From the cell containing the given text, extract its center point as [X, Y] coordinate. 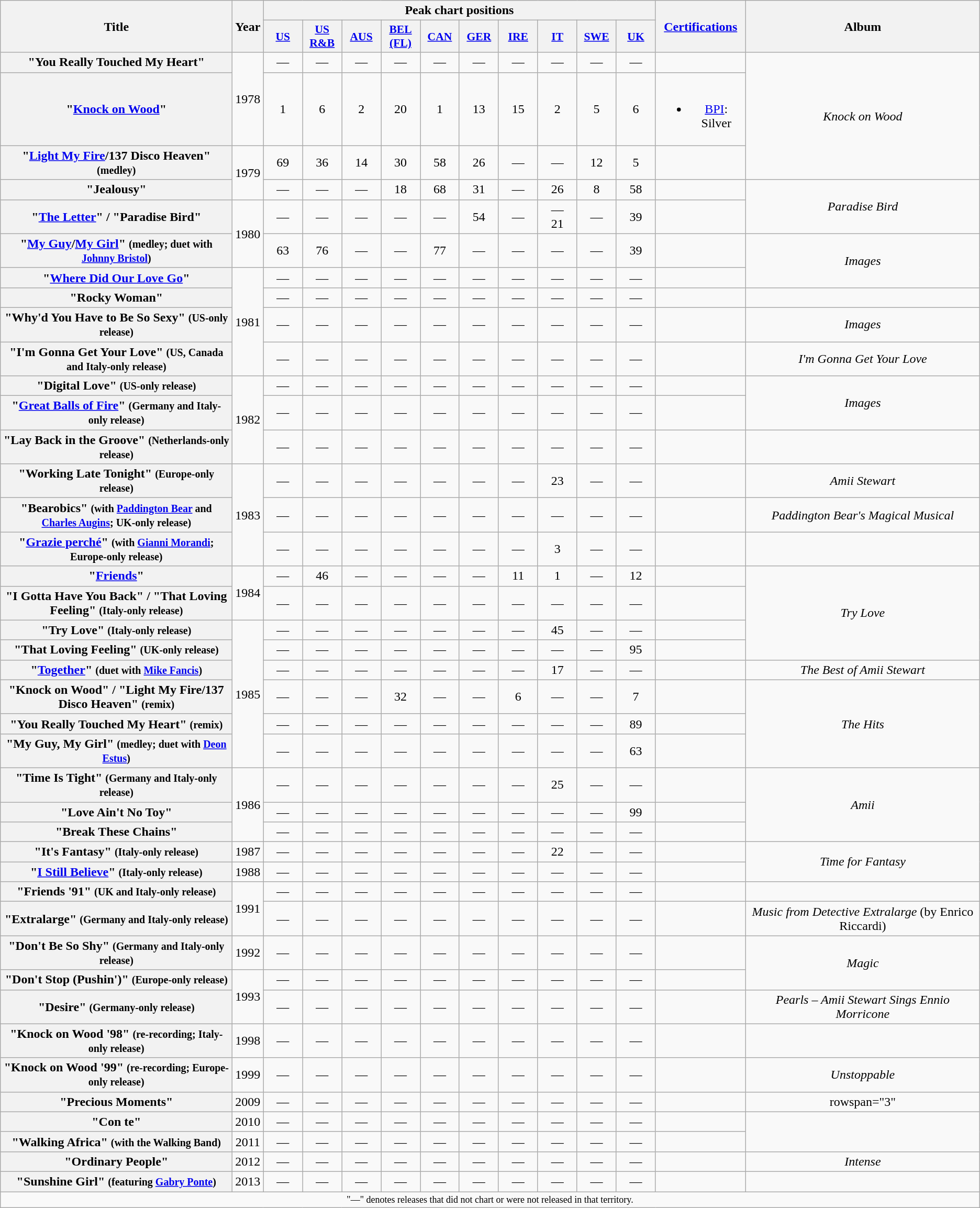
2009 [248, 1102]
—21 [557, 217]
30 [401, 162]
31 [478, 190]
"I'm Gonna Get Your Love" (US, Canada and Italy-only release) [116, 358]
22 [557, 852]
"Sunshine Girl" (featuring Gabry Ponte) [116, 1181]
Paradise Bird [863, 206]
Certifications [700, 26]
"Desire" (Germany-only release) [116, 1006]
"Great Balls of Fire" (Germany and Italy-only release) [116, 413]
Pearls – Amii Stewart Sings Ennio Morricone [863, 1006]
20 [401, 109]
US [283, 37]
"Knock on Wood '99" (re-recording; Europe-only release) [116, 1074]
1987 [248, 852]
"Together" (duet with Mike Fancis) [116, 670]
"Con te" [116, 1122]
SWE [597, 37]
Amii Stewart [863, 481]
AUS [361, 37]
69 [283, 162]
"That Loving Feeling" (UK-only release) [116, 650]
Try Love [863, 613]
"It's Fantasy" (Italy-only release) [116, 852]
32 [401, 696]
1993 [248, 997]
"—" denotes releases that did not chart or were not released in that territory. [490, 1200]
rowspan="3" [863, 1102]
"Precious Moments" [116, 1102]
1998 [248, 1041]
UK [636, 37]
"Jealousy" [116, 190]
"Don't Stop (Pushin')" (Europe-only release) [116, 980]
1984 [248, 593]
1986 [248, 804]
"Extralarge" (Germany and Italy-only release) [116, 918]
"Light My Fire/137 Disco Heaven" (medley) [116, 162]
US R&B [322, 37]
"Knock on Wood" / "Light My Fire/137 Disco Heaven" (remix) [116, 696]
"Don't Be So Shy" (Germany and Italy-only release) [116, 953]
Year [248, 26]
Knock on Wood [863, 116]
"The Letter" / "Paradise Bird" [116, 217]
77 [440, 250]
68 [440, 190]
1983 [248, 515]
1982 [248, 420]
11 [518, 576]
18 [401, 190]
99 [636, 812]
3 [557, 549]
2011 [248, 1141]
1985 [248, 694]
17 [557, 670]
2013 [248, 1181]
36 [322, 162]
Peak chart positions [460, 10]
76 [322, 250]
"Bearobics" (with Paddington Bear and Charles Augins; UK-only release) [116, 515]
The Hits [863, 724]
"Where Did Our Love Go" [116, 278]
95 [636, 650]
7 [636, 696]
Time for Fantasy [863, 862]
"Friends" [116, 576]
IRE [518, 37]
"I Gotta Have You Back" / "That Loving Feeling" (Italy-only release) [116, 603]
1991 [248, 909]
BPI: Silver [700, 109]
1992 [248, 953]
I'm Gonna Get Your Love [863, 358]
"Lay Back in the Groove" (Netherlands-only release) [116, 447]
Amii [863, 804]
1988 [248, 872]
"You Really Touched My Heart" [116, 62]
1979 [248, 173]
15 [518, 109]
"You Really Touched My Heart" (remix) [116, 724]
13 [478, 109]
"Time Is Tight" (Germany and Italy-only release) [116, 784]
25 [557, 784]
IT [557, 37]
8 [597, 190]
"Break These Chains" [116, 832]
"Digital Love" (US-only release) [116, 386]
"Ordinary People" [116, 1161]
Music from Detective Extralarge (by Enrico Riccardi) [863, 918]
Intense [863, 1161]
CAN [440, 37]
23 [557, 481]
Unstoppable [863, 1074]
1981 [248, 322]
14 [361, 162]
"Why'd You Have to Be So Sexy" (US-only release) [116, 325]
BEL (FL) [401, 37]
Title [116, 26]
"Try Love" (Italy-only release) [116, 630]
89 [636, 724]
"Love Ain't No Toy" [116, 812]
"Rocky Woman" [116, 297]
1999 [248, 1074]
2010 [248, 1122]
45 [557, 630]
"My Guy, My Girl" (medley; duet with Deon Estus) [116, 751]
Paddington Bear's Magical Musical [863, 515]
Magic [863, 962]
"Walking Africa" (with the Walking Band) [116, 1141]
"Working Late Tonight" (Europe-only release) [116, 481]
1980 [248, 234]
"My Guy/My Girl" (medley; duet with Johnny Bristol) [116, 250]
"Knock on Wood" [116, 109]
"I Still Believe" (Italy-only release) [116, 872]
54 [478, 217]
Album [863, 26]
GER [478, 37]
"Knock on Wood '98" (re-recording; Italy-only release) [116, 1041]
The Best of Amii Stewart [863, 670]
"Grazie perché" (with Gianni Morandi; Europe-only release) [116, 549]
2012 [248, 1161]
46 [322, 576]
"Friends '91" (UK and Italy-only release) [116, 892]
1978 [248, 99]
